Return the [X, Y] coordinate for the center point of the cell that contains the specified text.  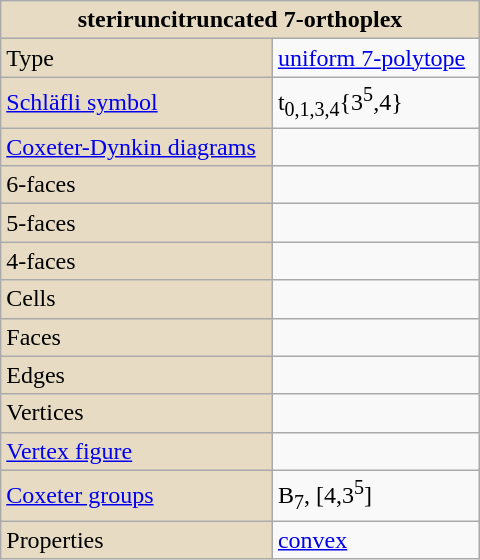
5-faces [137, 223]
Vertices [137, 413]
t0,1,3,4{35,4} [376, 102]
B7, [4,35] [376, 496]
Type [137, 58]
4-faces [137, 261]
6-faces [137, 185]
Schläfli symbol [137, 102]
steriruncitruncated 7-orthoplex [240, 20]
Coxeter groups [137, 496]
Edges [137, 375]
Properties [137, 540]
Cells [137, 299]
Vertex figure [137, 451]
Faces [137, 337]
uniform 7-polytope [376, 58]
Coxeter-Dynkin diagrams [137, 147]
convex [376, 540]
